Return [X, Y] of the center of cell containing provided text 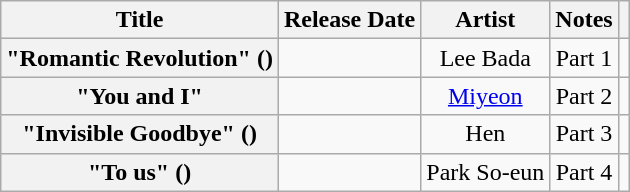
Notes [584, 20]
"Romantic Revolution" () [140, 58]
Part 2 [584, 96]
Park So-eun [486, 172]
Miyeon [486, 96]
Artist [486, 20]
Part 3 [584, 134]
Lee Bada [486, 58]
Release Date [349, 20]
Part 4 [584, 172]
Hen [486, 134]
"To us" () [140, 172]
Part 1 [584, 58]
"Invisible Goodbye" () [140, 134]
Title [140, 20]
"You and I" [140, 96]
